Find where the given text appears and provide that cell's center as (X, Y) coordinate. 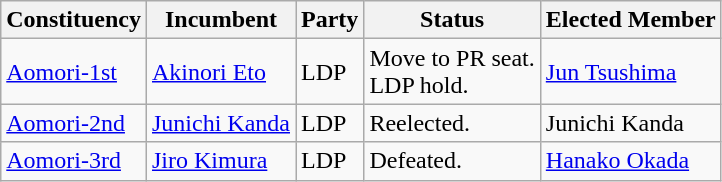
Aomori-3rd (74, 161)
Status (452, 20)
Hanako Okada (630, 161)
Party (330, 20)
Defeated. (452, 161)
Jiro Kimura (220, 161)
Jun Tsushima (630, 72)
Incumbent (220, 20)
Move to PR seat.LDP hold. (452, 72)
Elected Member (630, 20)
Aomori-1st (74, 72)
Akinori Eto (220, 72)
Aomori-2nd (74, 123)
Reelected. (452, 123)
Constituency (74, 20)
